Return [x, y] of the center of cell containing provided text 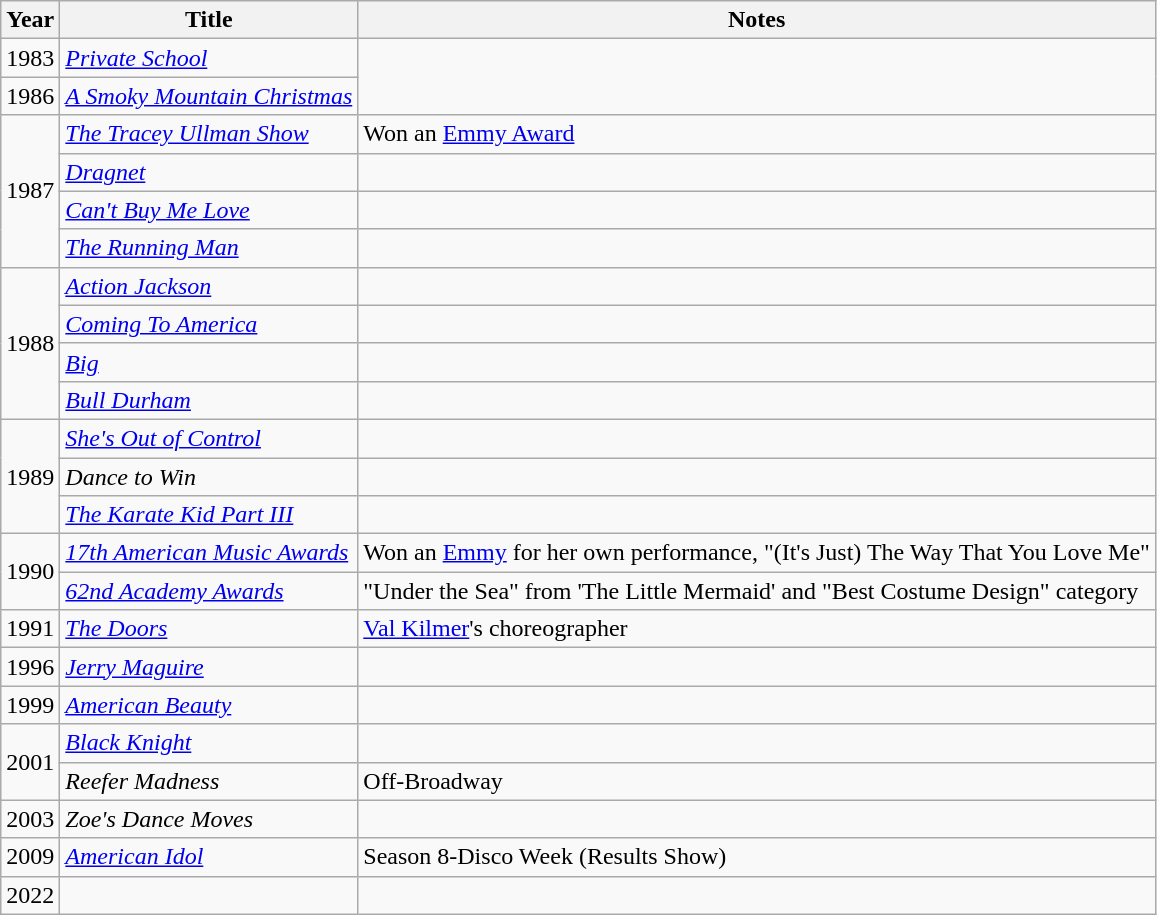
1999 [30, 705]
1987 [30, 191]
1990 [30, 572]
1989 [30, 476]
Year [30, 20]
Action Jackson [209, 286]
Notes [757, 20]
The Running Man [209, 248]
Reefer Madness [209, 781]
1991 [30, 629]
Black Knight [209, 743]
Won an Emmy Award [757, 134]
Bull Durham [209, 400]
1986 [30, 96]
Big [209, 362]
2022 [30, 895]
Coming To America [209, 324]
Off-Broadway [757, 781]
1996 [30, 667]
American Beauty [209, 705]
2009 [30, 857]
Zoe's Dance Moves [209, 819]
"Under the Sea" from 'The Little Mermaid' and "Best Costume Design" category [757, 591]
Won an Emmy for her own performance, "(It's Just) The Way That You Love Me" [757, 553]
1983 [30, 58]
American Idol [209, 857]
Val Kilmer's choreographer [757, 629]
Jerry Maguire [209, 667]
Dragnet [209, 172]
1988 [30, 343]
62nd Academy Awards [209, 591]
Can't Buy Me Love [209, 210]
Season 8-Disco Week (Results Show) [757, 857]
The Tracey Ullman Show [209, 134]
The Doors [209, 629]
A Smoky Mountain Christmas [209, 96]
The Karate Kid Part III [209, 515]
17th American Music Awards [209, 553]
Dance to Win [209, 477]
2001 [30, 762]
2003 [30, 819]
Private School [209, 58]
Title [209, 20]
She's Out of Control [209, 438]
